Find where the given text appears and provide that cell's center as [X, Y] coordinate. 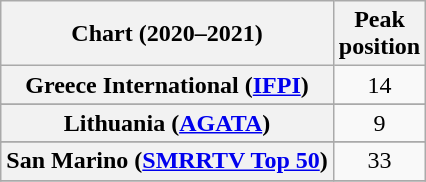
Lithuania (AGATA) [168, 123]
9 [379, 123]
Chart (2020–2021) [168, 34]
33 [379, 161]
San Marino (SMRRTV Top 50) [168, 161]
Peakposition [379, 34]
14 [379, 85]
Greece International (IFPI) [168, 85]
